Locate the cell with the specified text and output its (X, Y) center coordinate. 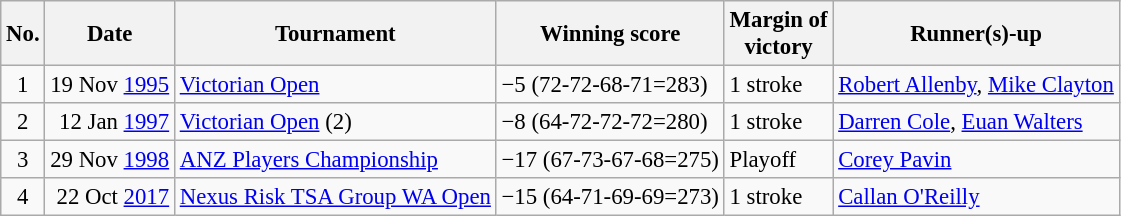
2 (23, 122)
1 (23, 85)
No. (23, 34)
Robert Allenby, Mike Clayton (976, 85)
−17 (67-73-67-68=275) (610, 160)
12 Jan 1997 (110, 122)
Date (110, 34)
4 (23, 197)
Runner(s)-up (976, 34)
22 Oct 2017 (110, 197)
3 (23, 160)
Playoff (778, 160)
Nexus Risk TSA Group WA Open (335, 197)
29 Nov 1998 (110, 160)
Winning score (610, 34)
−15 (64-71-69-69=273) (610, 197)
Margin ofvictory (778, 34)
ANZ Players Championship (335, 160)
Tournament (335, 34)
−5 (72-72-68-71=283) (610, 85)
Victorian Open (335, 85)
Darren Cole, Euan Walters (976, 122)
Callan O'Reilly (976, 197)
−8 (64-72-72-72=280) (610, 122)
19 Nov 1995 (110, 85)
Victorian Open (2) (335, 122)
Corey Pavin (976, 160)
